Determine the (x, y) coordinate at the center of the cell enclosing the given text.  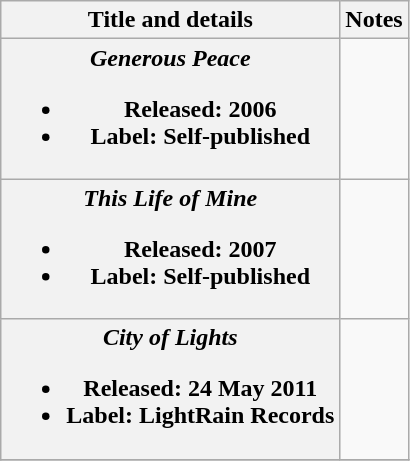
This Life of MineReleased: 2007Label: Self-published (170, 249)
Title and details (170, 20)
Generous PeaceReleased: 2006Label: Self-published (170, 109)
Notes (374, 20)
City of LightsReleased: 24 May 2011Label: LightRain Records (170, 389)
